Output the (x, y) coordinate of the center of the cell containing the given text.  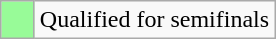
Qualified for semifinals (154, 20)
